Pinpoint the cell where the given text exists, returning its (X, Y) midpoint coordinate. 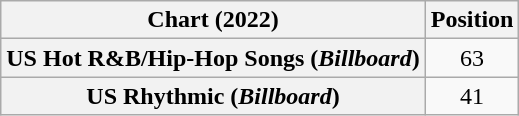
63 (472, 58)
US Hot R&B/Hip-Hop Songs (Billboard) (213, 58)
41 (472, 96)
Position (472, 20)
Chart (2022) (213, 20)
US Rhythmic (Billboard) (213, 96)
